Output the [X, Y] coordinate of the center of the cell containing the given text.  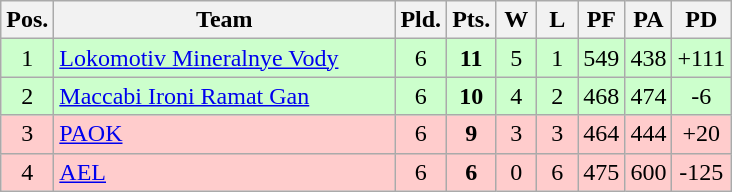
Pld. [421, 20]
-125 [702, 172]
468 [602, 96]
11 [472, 58]
W [516, 20]
438 [648, 58]
PAOK [224, 134]
Pos. [28, 20]
549 [602, 58]
+111 [702, 58]
Pts. [472, 20]
-6 [702, 96]
600 [648, 172]
AEL [224, 172]
L [558, 20]
PA [648, 20]
10 [472, 96]
+20 [702, 134]
9 [472, 134]
464 [602, 134]
0 [516, 172]
475 [602, 172]
Team [224, 20]
474 [648, 96]
Lokomotiv Mineralnye Vody [224, 58]
PD [702, 20]
PF [602, 20]
Maccabi Ironi Ramat Gan [224, 96]
444 [648, 134]
5 [516, 58]
